Return (x, y) of the center of cell containing provided text 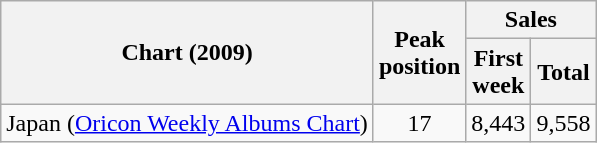
Sales (531, 20)
Chart (2009) (188, 52)
Total (564, 72)
Japan (Oricon Weekly Albums Chart) (188, 123)
8,443 (498, 123)
Peakposition (419, 52)
17 (419, 123)
Firstweek (498, 72)
9,558 (564, 123)
